Scan for the cell matching the given text and deliver its (x, y) coordinate at center. 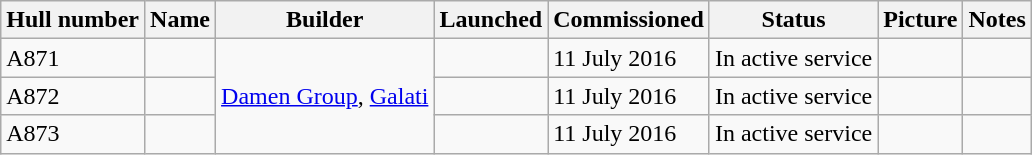
Commissioned (629, 20)
Name (180, 20)
A872 (73, 96)
A871 (73, 58)
Picture (920, 20)
Builder (325, 20)
Status (793, 20)
Hull number (73, 20)
Notes (997, 20)
Damen Group, Galati (325, 96)
A873 (73, 134)
Launched (491, 20)
